Provide the (X, Y) coordinate of the cell's center where the given text is located.  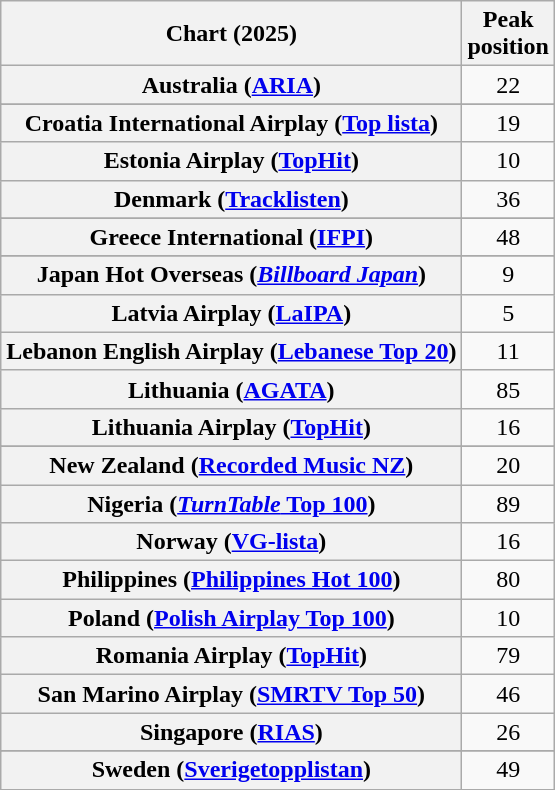
80 (508, 580)
Norway (VG-lista) (232, 542)
Estonia Airplay (TopHit) (232, 161)
Philippines (Philippines Hot 100) (232, 580)
Romania Airplay (TopHit) (232, 656)
46 (508, 694)
Lithuania (AGATA) (232, 389)
Chart (2025) (232, 34)
85 (508, 389)
20 (508, 465)
11 (508, 351)
Lebanon English Airplay (Lebanese Top 20) (232, 351)
Croatia International Airplay (Top lista) (232, 123)
Japan Hot Overseas (Billboard Japan) (232, 275)
19 (508, 123)
Peakposition (508, 34)
Australia (ARIA) (232, 85)
36 (508, 199)
Singapore (RIAS) (232, 732)
Poland (Polish Airplay Top 100) (232, 618)
New Zealand (Recorded Music NZ) (232, 465)
Nigeria (TurnTable Top 100) (232, 503)
9 (508, 275)
Lithuania Airplay (TopHit) (232, 427)
26 (508, 732)
22 (508, 85)
5 (508, 313)
89 (508, 503)
79 (508, 656)
Denmark (Tracklisten) (232, 199)
48 (508, 237)
Sweden (Sverigetopplistan) (232, 770)
San Marino Airplay (SMRTV Top 50) (232, 694)
Latvia Airplay (LaIPA) (232, 313)
49 (508, 770)
Greece International (IFPI) (232, 237)
